Identify which cell holds the provided text, then report its (x, y) central coordinate. 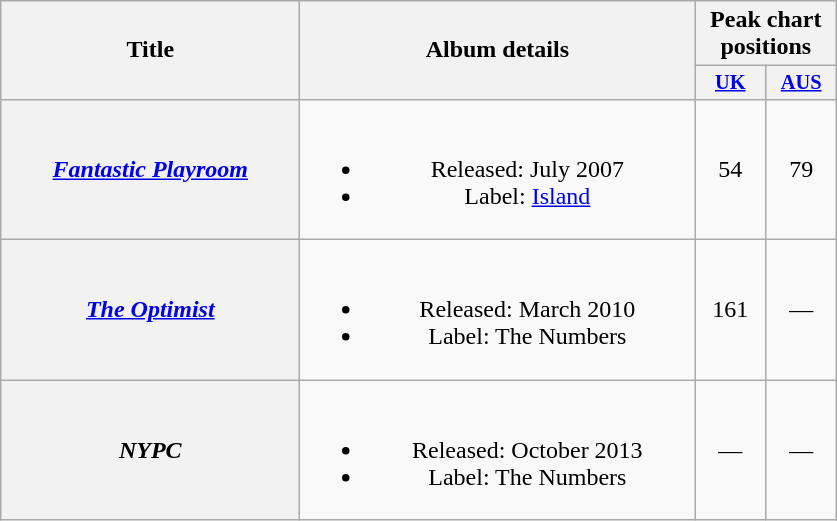
UK (730, 83)
Peak chartpositions (766, 34)
79 (802, 169)
NYPC (150, 450)
Released: October 2013Label: The Numbers (498, 450)
Title (150, 50)
AUS (802, 83)
Album details (498, 50)
Released: March 2010Label: The Numbers (498, 310)
Released: July 2007Label: Island (498, 169)
54 (730, 169)
161 (730, 310)
Fantastic Playroom (150, 169)
The Optimist (150, 310)
